Provide the (X, Y) coordinate of the cell's center where the given text is located.  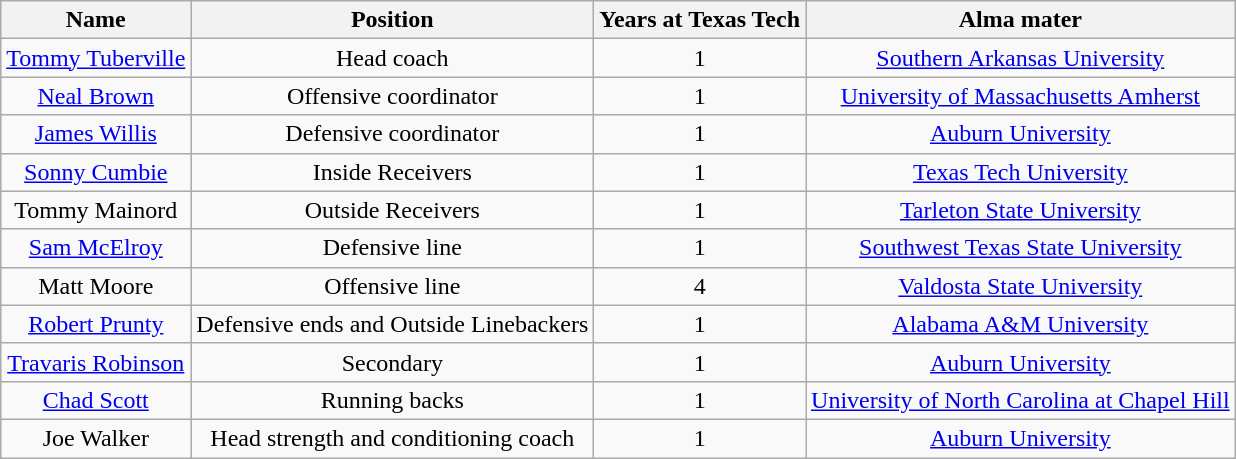
Tommy Tuberville (96, 58)
Secondary (392, 362)
Position (392, 20)
Head strength and conditioning coach (392, 438)
Chad Scott (96, 400)
Alabama A&M University (1021, 324)
Southwest Texas State University (1021, 248)
Years at Texas Tech (700, 20)
Sam McElroy (96, 248)
Tommy Mainord (96, 210)
Defensive line (392, 248)
Name (96, 20)
Outside Receivers (392, 210)
Joe Walker (96, 438)
Southern Arkansas University (1021, 58)
Texas Tech University (1021, 172)
Robert Prunty (96, 324)
Defensive coordinator (392, 134)
Tarleton State University (1021, 210)
Sonny Cumbie (96, 172)
Offensive line (392, 286)
Running backs (392, 400)
Neal Brown (96, 96)
Defensive ends and Outside Linebackers (392, 324)
James Willis (96, 134)
4 (700, 286)
Inside Receivers (392, 172)
Valdosta State University (1021, 286)
University of North Carolina at Chapel Hill (1021, 400)
Offensive coordinator (392, 96)
Alma mater (1021, 20)
Head coach (392, 58)
University of Massachusetts Amherst (1021, 96)
Matt Moore (96, 286)
Travaris Robinson (96, 362)
